Determine the (X, Y) coordinate at the center of the cell enclosing the given text.  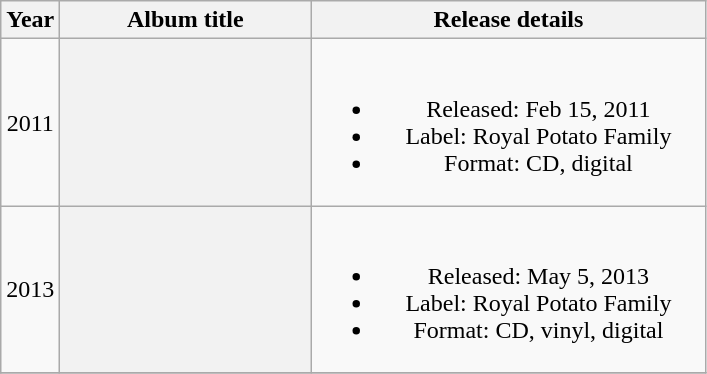
Album title (186, 20)
Released: Feb 15, 2011Label: Royal Potato FamilyFormat: CD, digital (508, 122)
2013 (30, 290)
2011 (30, 122)
Release details (508, 20)
Year (30, 20)
Released: May 5, 2013Label: Royal Potato FamilyFormat: CD, vinyl, digital (508, 290)
